Detect which cell encompasses the target text, then output its [X, Y] center coordinate. 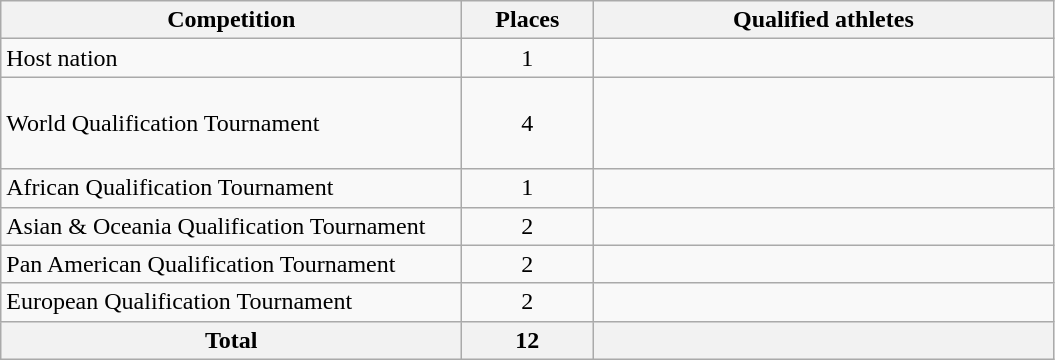
Competition [232, 20]
4 [528, 123]
12 [528, 340]
Places [528, 20]
Qualified athletes [824, 20]
European Qualification Tournament [232, 302]
World Qualification Tournament [232, 123]
Total [232, 340]
Host nation [232, 58]
African Qualification Tournament [232, 188]
Pan American Qualification Tournament [232, 264]
Asian & Oceania Qualification Tournament [232, 226]
